Locate the cell with the specified text and output its [x, y] center coordinate. 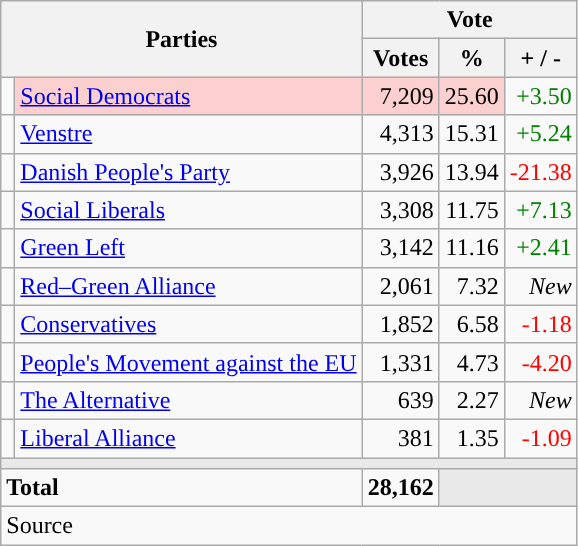
+ / - [540, 58]
25.60 [472, 96]
3,308 [400, 210]
Social Liberals [188, 210]
-1.18 [540, 324]
1,852 [400, 324]
4,313 [400, 134]
3,142 [400, 248]
% [472, 58]
Total [182, 488]
+5.24 [540, 134]
28,162 [400, 488]
Green Left [188, 248]
Red–Green Alliance [188, 286]
7.32 [472, 286]
Social Democrats [188, 96]
-1.09 [540, 438]
2.27 [472, 400]
Conservatives [188, 324]
7,209 [400, 96]
Votes [400, 58]
+7.13 [540, 210]
Liberal Alliance [188, 438]
Vote [470, 20]
The Alternative [188, 400]
Danish People's Party [188, 172]
6.58 [472, 324]
Source [290, 526]
381 [400, 438]
Venstre [188, 134]
1.35 [472, 438]
+2.41 [540, 248]
2,061 [400, 286]
4.73 [472, 362]
People's Movement against the EU [188, 362]
+3.50 [540, 96]
1,331 [400, 362]
3,926 [400, 172]
-21.38 [540, 172]
13.94 [472, 172]
639 [400, 400]
11.16 [472, 248]
Parties [182, 39]
-4.20 [540, 362]
15.31 [472, 134]
11.75 [472, 210]
